Locate the cell with the specified text and output its (X, Y) center coordinate. 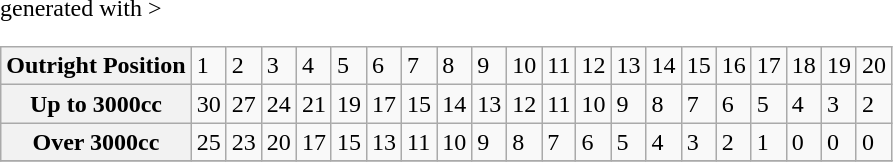
18 (804, 66)
27 (244, 104)
Outright Position (96, 66)
24 (278, 104)
21 (314, 104)
23 (244, 142)
30 (208, 104)
Over 3000cc (96, 142)
16 (734, 66)
25 (208, 142)
Up to 3000cc (96, 104)
